Return the (x, y) coordinate for the center point of the cell that contains the specified text.  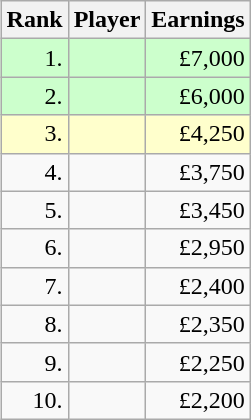
£2,200 (198, 400)
£2,350 (198, 324)
£6,000 (198, 96)
Earnings (198, 20)
1. (34, 58)
£4,250 (198, 134)
£7,000 (198, 58)
6. (34, 248)
7. (34, 286)
£2,950 (198, 248)
3. (34, 134)
Player (107, 20)
£3,750 (198, 172)
£2,400 (198, 286)
£2,250 (198, 362)
5. (34, 210)
£3,450 (198, 210)
9. (34, 362)
4. (34, 172)
2. (34, 96)
8. (34, 324)
Rank (34, 20)
10. (34, 400)
